Output the [X, Y] coordinate of the center of the cell containing the given text.  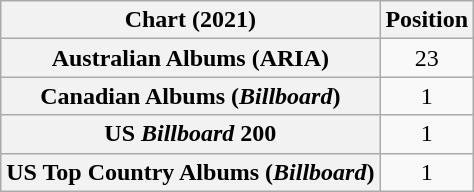
Chart (2021) [190, 20]
Canadian Albums (Billboard) [190, 96]
Position [427, 20]
23 [427, 58]
US Top Country Albums (Billboard) [190, 172]
US Billboard 200 [190, 134]
Australian Albums (ARIA) [190, 58]
